Output the (x, y) coordinate of the center of the cell containing the given text.  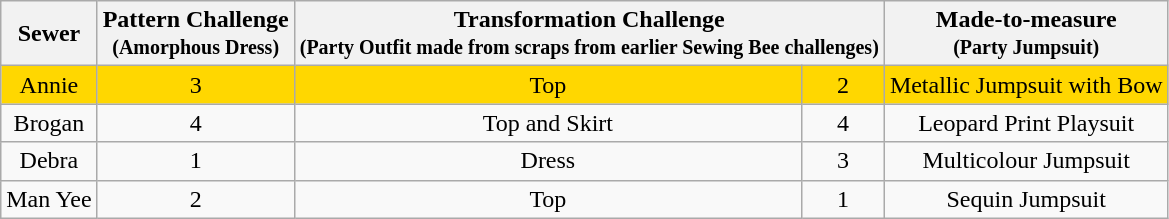
Brogan (49, 123)
Sewer (49, 34)
Annie (49, 85)
Sequin Jumpsuit (1026, 199)
Multicolour Jumpsuit (1026, 161)
Metallic Jumpsuit with Bow (1026, 85)
Leopard Print Playsuit (1026, 123)
Top and Skirt (548, 123)
Debra (49, 161)
Dress (548, 161)
Made-to-measure(Party Jumpsuit) (1026, 34)
Transformation Challenge(Party Outfit made from scraps from earlier Sewing Bee challenges) (589, 34)
Man Yee (49, 199)
Pattern Challenge(Amorphous Dress) (196, 34)
